Output the [x, y] coordinate of the center of the cell containing the given text.  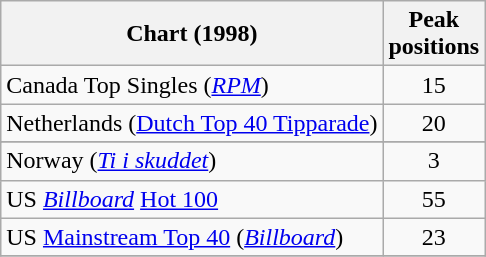
15 [434, 85]
Netherlands (Dutch Top 40 Tipparade) [192, 123]
55 [434, 199]
Chart (1998) [192, 34]
Canada Top Singles (RPM) [192, 85]
Peakpositions [434, 34]
US Billboard Hot 100 [192, 199]
Norway (Ti i skuddet) [192, 161]
20 [434, 123]
23 [434, 237]
3 [434, 161]
US Mainstream Top 40 (Billboard) [192, 237]
